Capture the cell that displays the provided text and extract its [x, y] central coordinate. 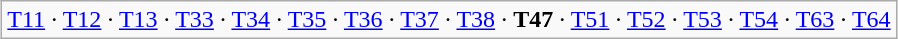
T11 · T12 · T13 · T33 · T34 · T35 · T36 · T37 · T38 · T47 · T51 · T52 · T53 · T54 · T63 · T64 [449, 20]
